Search for the cell housing the specified text and yield its (X, Y) center coordinate. 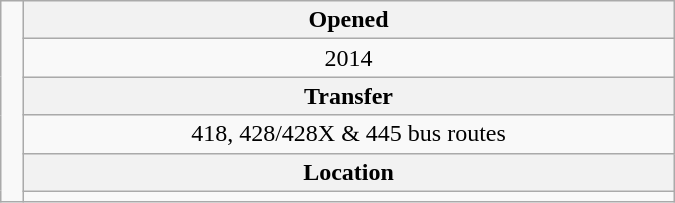
2014 (348, 58)
Transfer (348, 96)
418, 428/428X & 445 bus routes (348, 134)
Opened (348, 20)
Location (348, 172)
